Output the (X, Y) coordinate of the center of the cell containing the given text.  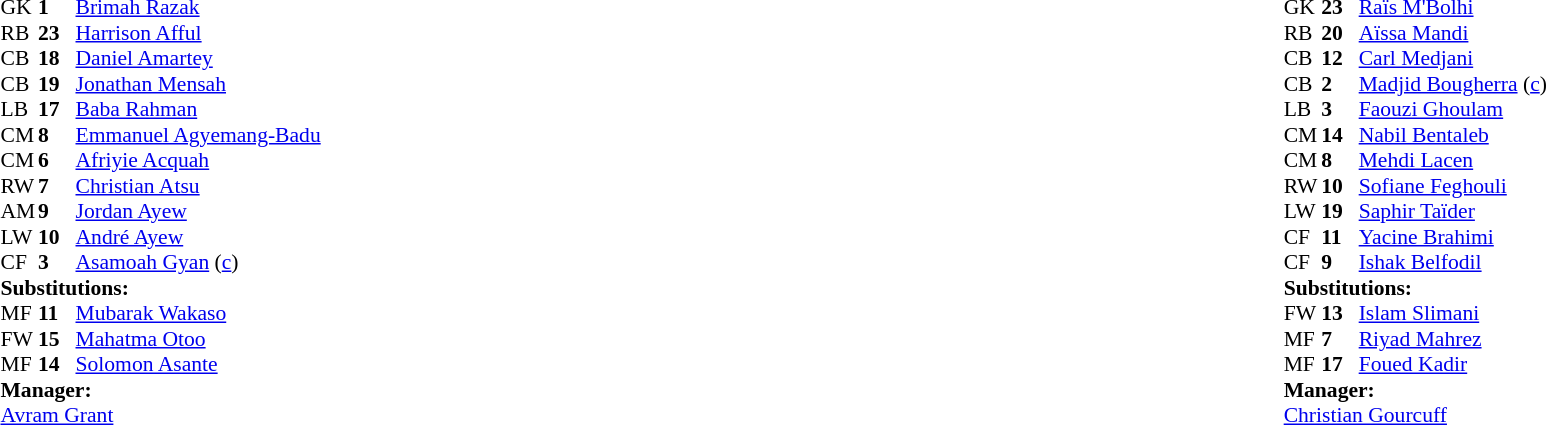
Mubarak Wakaso (198, 313)
André Ayew (198, 237)
12 (1340, 59)
AM (19, 211)
2 (1340, 84)
Solomon Asante (198, 365)
20 (1340, 33)
Baba Rahman (198, 109)
13 (1340, 313)
18 (57, 59)
23 (57, 33)
Jonathan Mensah (198, 84)
Daniel Amartey (198, 59)
Afriyie Acquah (198, 161)
Jordan Ayew (198, 211)
Emmanuel Agyemang-Badu (198, 135)
Substitutions: (160, 288)
Christian Atsu (198, 186)
Harrison Afful (198, 33)
15 (57, 339)
Mahatma Otoo (198, 339)
Asamoah Gyan (c) (198, 263)
6 (57, 161)
Manager: (160, 390)
